Pinpoint the cell where the given text exists, returning its [x, y] midpoint coordinate. 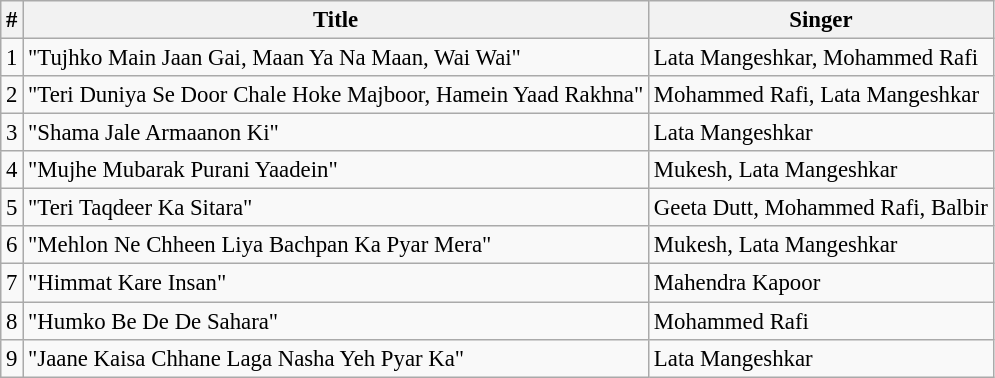
"Himmat Kare Insan" [336, 283]
Mohammed Rafi [822, 321]
Mohammed Rafi, Lata Mangeshkar [822, 95]
8 [12, 321]
"Teri Duniya Se Door Chale Hoke Majboor, Hamein Yaad Rakhna" [336, 95]
"Humko Be De De Sahara" [336, 321]
6 [12, 245]
"Teri Taqdeer Ka Sitara" [336, 208]
9 [12, 358]
"Jaane Kaisa Chhane Laga Nasha Yeh Pyar Ka" [336, 358]
"Mehlon Ne Chheen Liya Bachpan Ka Pyar Mera" [336, 245]
"Tujhko Main Jaan Gai, Maan Ya Na Maan, Wai Wai" [336, 58]
2 [12, 95]
4 [12, 170]
Geeta Dutt, Mohammed Rafi, Balbir [822, 208]
Singer [822, 20]
1 [12, 58]
3 [12, 133]
# [12, 20]
7 [12, 283]
Title [336, 20]
"Mujhe Mubarak Purani Yaadein" [336, 170]
5 [12, 208]
Mahendra Kapoor [822, 283]
Lata Mangeshkar, Mohammed Rafi [822, 58]
"Shama Jale Armaanon Ki" [336, 133]
